Return the (x, y) coordinate for the center point of the cell that contains the specified text.  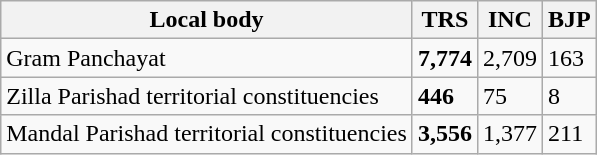
75 (510, 96)
8 (569, 96)
3,556 (444, 134)
INC (510, 20)
7,774 (444, 58)
BJP (569, 20)
Mandal Parishad territorial constituencies (207, 134)
446 (444, 96)
1,377 (510, 134)
Zilla Parishad territorial constituencies (207, 96)
2,709 (510, 58)
TRS (444, 20)
163 (569, 58)
Local body (207, 20)
211 (569, 134)
Gram Panchayat (207, 58)
